Detect which cell encompasses the target text, then output its (x, y) center coordinate. 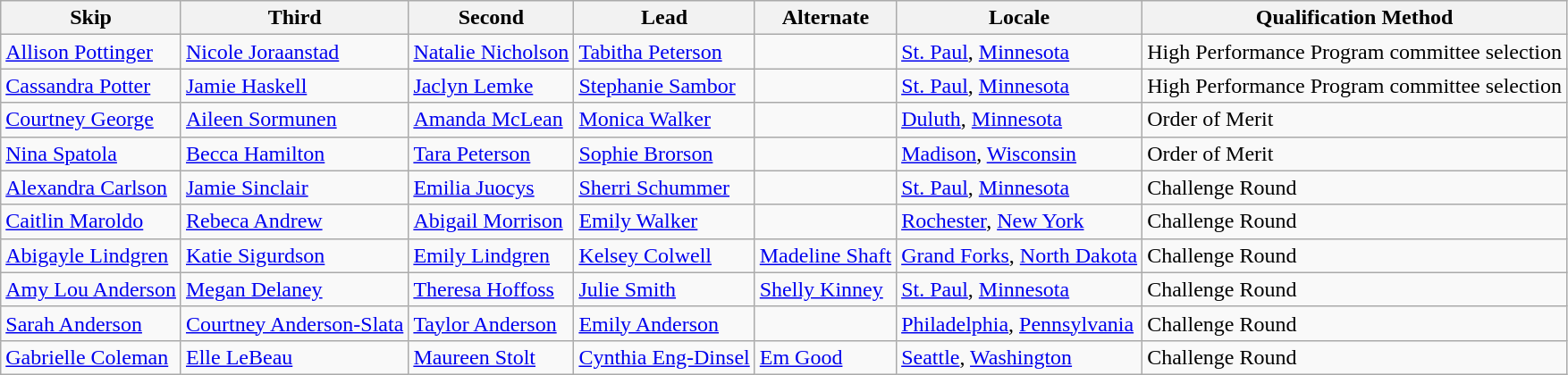
Duluth, Minnesota (1019, 120)
Abigayle Lindgren (91, 255)
Nicole Joraanstad (294, 52)
Second (492, 18)
Theresa Hoffoss (492, 289)
Courtney Anderson-Slata (294, 323)
Emily Anderson (664, 323)
Abigail Morrison (492, 221)
Tabitha Peterson (664, 52)
Tara Peterson (492, 154)
Skip (91, 18)
Emilia Juocys (492, 187)
Rochester, New York (1019, 221)
Becca Hamilton (294, 154)
Jamie Sinclair (294, 187)
Sherri Schummer (664, 187)
Cynthia Eng-Dinsel (664, 357)
Em Good (825, 357)
Cassandra Potter (91, 86)
Julie Smith (664, 289)
Lead (664, 18)
Sarah Anderson (91, 323)
Third (294, 18)
Emily Walker (664, 221)
Megan Delaney (294, 289)
Elle LeBeau (294, 357)
Kelsey Colwell (664, 255)
Locale (1019, 18)
Amy Lou Anderson (91, 289)
Emily Lindgren (492, 255)
Natalie Nicholson (492, 52)
Caitlin Maroldo (91, 221)
Madeline Shaft (825, 255)
Madison, Wisconsin (1019, 154)
Nina Spatola (91, 154)
Sophie Brorson (664, 154)
Monica Walker (664, 120)
Aileen Sormunen (294, 120)
Rebeca Andrew (294, 221)
Qualification Method (1355, 18)
Taylor Anderson (492, 323)
Alexandra Carlson (91, 187)
Philadelphia, Pennsylvania (1019, 323)
Gabrielle Coleman (91, 357)
Courtney George (91, 120)
Maureen Stolt (492, 357)
Amanda McLean (492, 120)
Jaclyn Lemke (492, 86)
Allison Pottinger (91, 52)
Shelly Kinney (825, 289)
Alternate (825, 18)
Jamie Haskell (294, 86)
Grand Forks, North Dakota (1019, 255)
Stephanie Sambor (664, 86)
Seattle, Washington (1019, 357)
Katie Sigurdson (294, 255)
